Return [X, Y] of the center of cell containing provided text 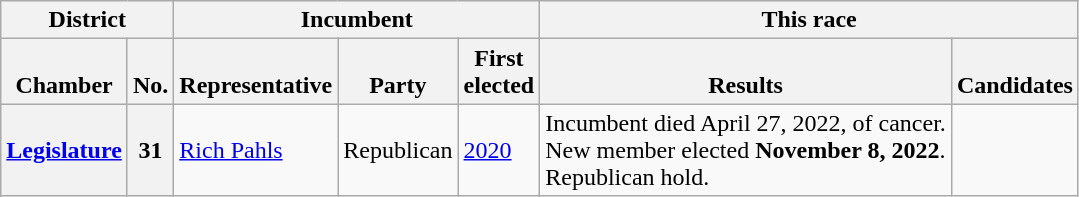
2020 [499, 150]
No. [150, 72]
Incumbent [357, 20]
Chamber [64, 72]
District [88, 20]
Candidates [1014, 72]
Firstelected [499, 72]
Incumbent died April 27, 2022, of cancer.New member elected November 8, 2022.Republican hold. [746, 150]
This race [810, 20]
31 [150, 150]
Results [746, 72]
Republican [398, 150]
Party [398, 72]
Rich Pahls [256, 150]
Legislature [64, 150]
Representative [256, 72]
